Locate the cell with the specified text and output its (X, Y) center coordinate. 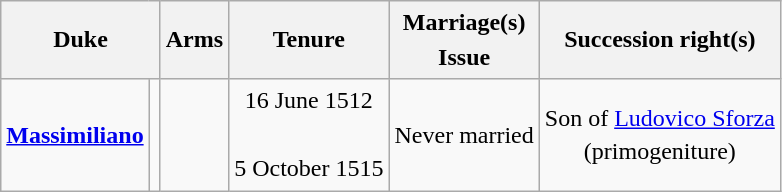
Arms (194, 40)
Marriage(s)Issue (464, 40)
Succession right(s) (660, 40)
Massimiliano (75, 135)
Tenure (309, 40)
Son of Ludovico Sforza(primogeniture) (660, 135)
Never married (464, 135)
Duke (80, 40)
16 June 15125 October 1515 (309, 135)
